Detect which cell encompasses the target text, then output its [X, Y] center coordinate. 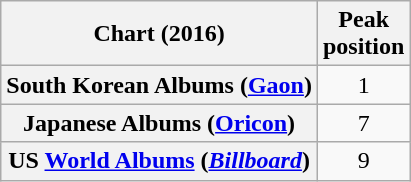
US World Albums (Billboard) [160, 161]
Chart (2016) [160, 34]
9 [363, 161]
South Korean Albums (Gaon) [160, 85]
7 [363, 123]
Japanese Albums (Oricon) [160, 123]
1 [363, 85]
Peakposition [363, 34]
